Identify which cell holds the provided text, then report its (x, y) central coordinate. 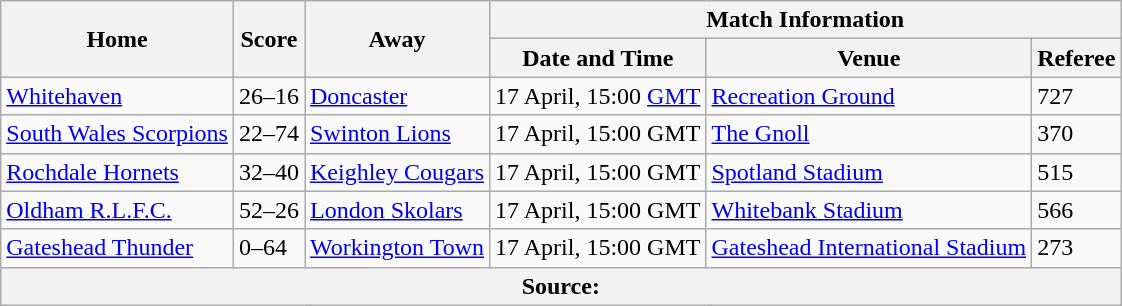
Score (268, 39)
South Wales Scorpions (118, 134)
Source: (561, 286)
Keighley Cougars (396, 172)
32–40 (268, 172)
Gateshead Thunder (118, 248)
Spotland Stadium (869, 172)
Venue (869, 58)
Workington Town (396, 248)
Referee (1076, 58)
0–64 (268, 248)
370 (1076, 134)
566 (1076, 210)
Oldham R.L.F.C. (118, 210)
Match Information (806, 20)
22–74 (268, 134)
52–26 (268, 210)
Doncaster (396, 96)
London Skolars (396, 210)
Date and Time (598, 58)
Recreation Ground (869, 96)
515 (1076, 172)
Gateshead International Stadium (869, 248)
Away (396, 39)
Whitebank Stadium (869, 210)
Home (118, 39)
273 (1076, 248)
Whitehaven (118, 96)
The Gnoll (869, 134)
Swinton Lions (396, 134)
727 (1076, 96)
Rochdale Hornets (118, 172)
26–16 (268, 96)
